Capture the cell that displays the provided text and extract its [x, y] central coordinate. 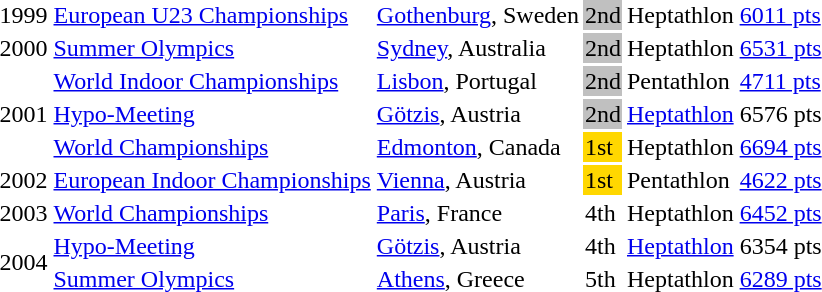
Sydney, Australia [478, 48]
European Indoor Championships [212, 180]
European U23 Championships [212, 15]
World Indoor Championships [212, 81]
Edmonton, Canada [478, 147]
Lisbon, Portugal [478, 81]
Summer Olympics [212, 48]
Vienna, Austria [478, 180]
Paris, France [478, 213]
Gothenburg, Sweden [478, 15]
